Search for the cell housing the specified text and yield its (x, y) center coordinate. 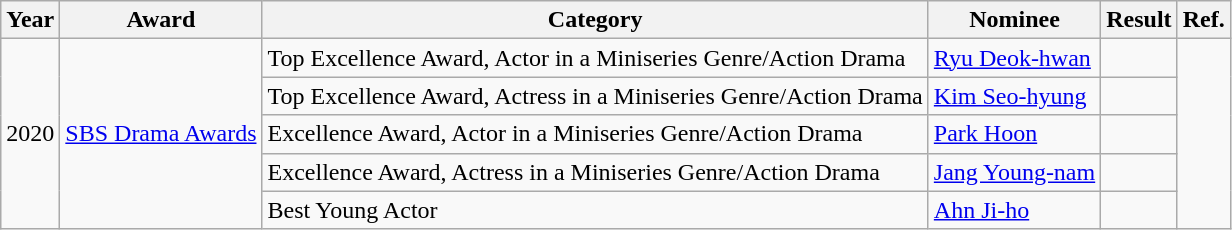
Award (161, 20)
Top Excellence Award, Actress in a Miniseries Genre/Action Drama (595, 96)
Excellence Award, Actor in a Miniseries Genre/Action Drama (595, 134)
SBS Drama Awards (161, 134)
Ryu Deok-hwan (1014, 58)
Kim Seo-hyung (1014, 96)
Park Hoon (1014, 134)
Top Excellence Award, Actor in a Miniseries Genre/Action Drama (595, 58)
Year (30, 20)
Result (1139, 20)
Jang Young-nam (1014, 172)
Ref. (1204, 20)
Category (595, 20)
Nominee (1014, 20)
Ahn Ji-ho (1014, 210)
Excellence Award, Actress in a Miniseries Genre/Action Drama (595, 172)
Best Young Actor (595, 210)
2020 (30, 134)
